Identify which cell holds the provided text, then report its (X, Y) central coordinate. 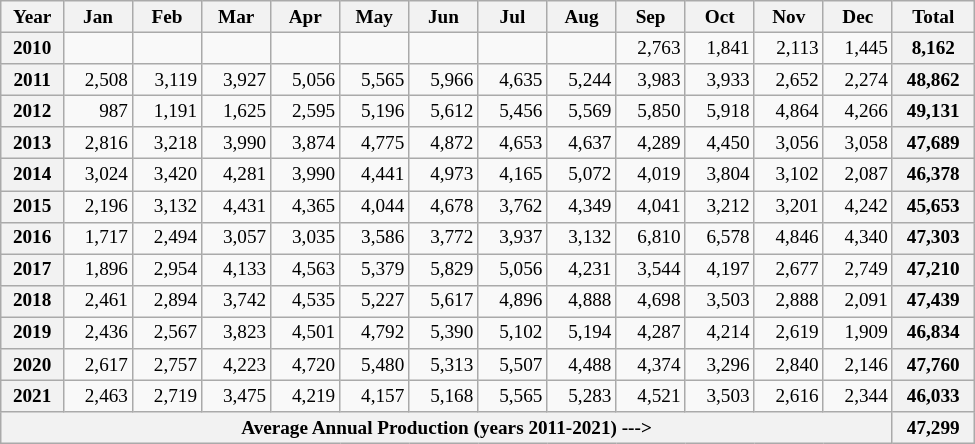
6,578 (720, 238)
4,864 (788, 111)
3,102 (788, 175)
3,937 (512, 238)
3,475 (236, 396)
4,365 (306, 206)
4,165 (512, 175)
1,909 (858, 333)
4,157 (374, 396)
3,420 (168, 175)
47,760 (933, 365)
47,299 (933, 428)
2010 (32, 48)
4,792 (374, 333)
4,340 (858, 238)
2,146 (858, 365)
987 (98, 111)
5,227 (374, 301)
2,344 (858, 396)
5,168 (444, 396)
4,535 (306, 301)
2012 (32, 111)
4,287 (650, 333)
2019 (32, 333)
5,966 (444, 80)
2016 (32, 238)
2,719 (168, 396)
2,494 (168, 238)
3,762 (512, 206)
2011 (32, 80)
2,677 (788, 270)
5,456 (512, 111)
46,834 (933, 333)
4,846 (788, 238)
4,214 (720, 333)
4,888 (582, 301)
2,274 (858, 80)
4,450 (720, 143)
2,508 (98, 80)
5,390 (444, 333)
Year (32, 17)
48,862 (933, 80)
4,242 (858, 206)
May (374, 17)
2,113 (788, 48)
5,194 (582, 333)
6,810 (650, 238)
Jun (444, 17)
4,289 (650, 143)
1,191 (168, 111)
3,058 (858, 143)
5,617 (444, 301)
5,850 (650, 111)
4,653 (512, 143)
4,133 (236, 270)
2,436 (98, 333)
3,772 (444, 238)
3,024 (98, 175)
1,445 (858, 48)
3,983 (650, 80)
2,567 (168, 333)
2,749 (858, 270)
Average Annual Production (years 2011-2021) ---> (447, 428)
4,041 (650, 206)
4,973 (444, 175)
Aug (582, 17)
4,044 (374, 206)
4,349 (582, 206)
5,313 (444, 365)
Mar (236, 17)
49,131 (933, 111)
3,544 (650, 270)
4,635 (512, 80)
4,678 (444, 206)
3,201 (788, 206)
2017 (32, 270)
47,210 (933, 270)
3,296 (720, 365)
1,896 (98, 270)
1,841 (720, 48)
Oct (720, 17)
1,625 (236, 111)
Jan (98, 17)
3,057 (236, 238)
5,379 (374, 270)
4,223 (236, 365)
4,431 (236, 206)
4,896 (512, 301)
3,056 (788, 143)
4,197 (720, 270)
Dec (858, 17)
8,162 (933, 48)
4,266 (858, 111)
46,378 (933, 175)
5,569 (582, 111)
Nov (788, 17)
5,072 (582, 175)
4,441 (374, 175)
5,612 (444, 111)
2,894 (168, 301)
2,954 (168, 270)
2,595 (306, 111)
Apr (306, 17)
47,689 (933, 143)
47,303 (933, 238)
2,757 (168, 365)
2,196 (98, 206)
2,619 (788, 333)
3,823 (236, 333)
3,874 (306, 143)
5,918 (720, 111)
3,586 (374, 238)
Sep (650, 17)
Feb (168, 17)
Jul (512, 17)
3,212 (720, 206)
4,219 (306, 396)
2,816 (98, 143)
4,019 (650, 175)
2,617 (98, 365)
3,742 (236, 301)
46,033 (933, 396)
4,501 (306, 333)
2,087 (858, 175)
2015 (32, 206)
4,281 (236, 175)
4,872 (444, 143)
4,231 (582, 270)
2020 (32, 365)
5,283 (582, 396)
4,488 (582, 365)
5,507 (512, 365)
2,652 (788, 80)
5,196 (374, 111)
45,653 (933, 206)
4,698 (650, 301)
3,804 (720, 175)
4,563 (306, 270)
4,637 (582, 143)
1,717 (98, 238)
2,091 (858, 301)
5,829 (444, 270)
2,888 (788, 301)
5,244 (582, 80)
2013 (32, 143)
2,840 (788, 365)
2014 (32, 175)
5,480 (374, 365)
5,102 (512, 333)
2018 (32, 301)
4,720 (306, 365)
3,218 (168, 143)
2,461 (98, 301)
2,463 (98, 396)
4,775 (374, 143)
4,521 (650, 396)
2021 (32, 396)
3,119 (168, 80)
Total (933, 17)
3,927 (236, 80)
3,933 (720, 80)
47,439 (933, 301)
2,763 (650, 48)
2,616 (788, 396)
4,374 (650, 365)
3,035 (306, 238)
